Output the [x, y] coordinate of the center of the cell containing the given text.  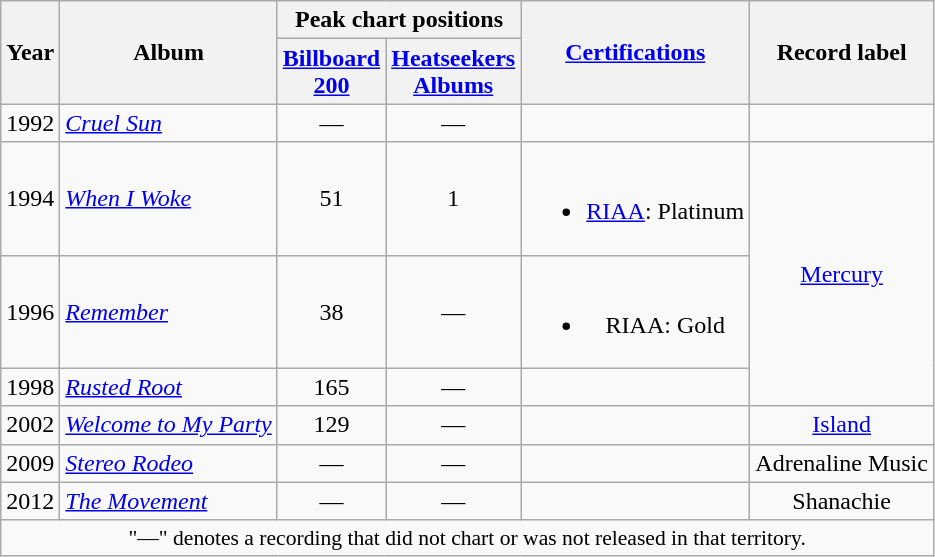
Shanachie [842, 501]
Billboard 200 [331, 72]
The Movement [168, 501]
Certifications [636, 52]
Heatseekers Albums [454, 72]
1994 [30, 198]
Remember [168, 312]
Island [842, 425]
RIAA: Platinum [636, 198]
Welcome to My Party [168, 425]
Stereo Rodeo [168, 463]
When I Woke [168, 198]
2012 [30, 501]
Album [168, 52]
38 [331, 312]
Mercury [842, 274]
"—" denotes a recording that did not chart or was not released in that territory. [468, 538]
Year [30, 52]
129 [331, 425]
2002 [30, 425]
165 [331, 387]
RIAA: Gold [636, 312]
Record label [842, 52]
Adrenaline Music [842, 463]
1996 [30, 312]
1 [454, 198]
51 [331, 198]
1992 [30, 123]
2009 [30, 463]
1998 [30, 387]
Peak chart positions [398, 20]
Rusted Root [168, 387]
Cruel Sun [168, 123]
